Capture the cell that displays the provided text and extract its (X, Y) central coordinate. 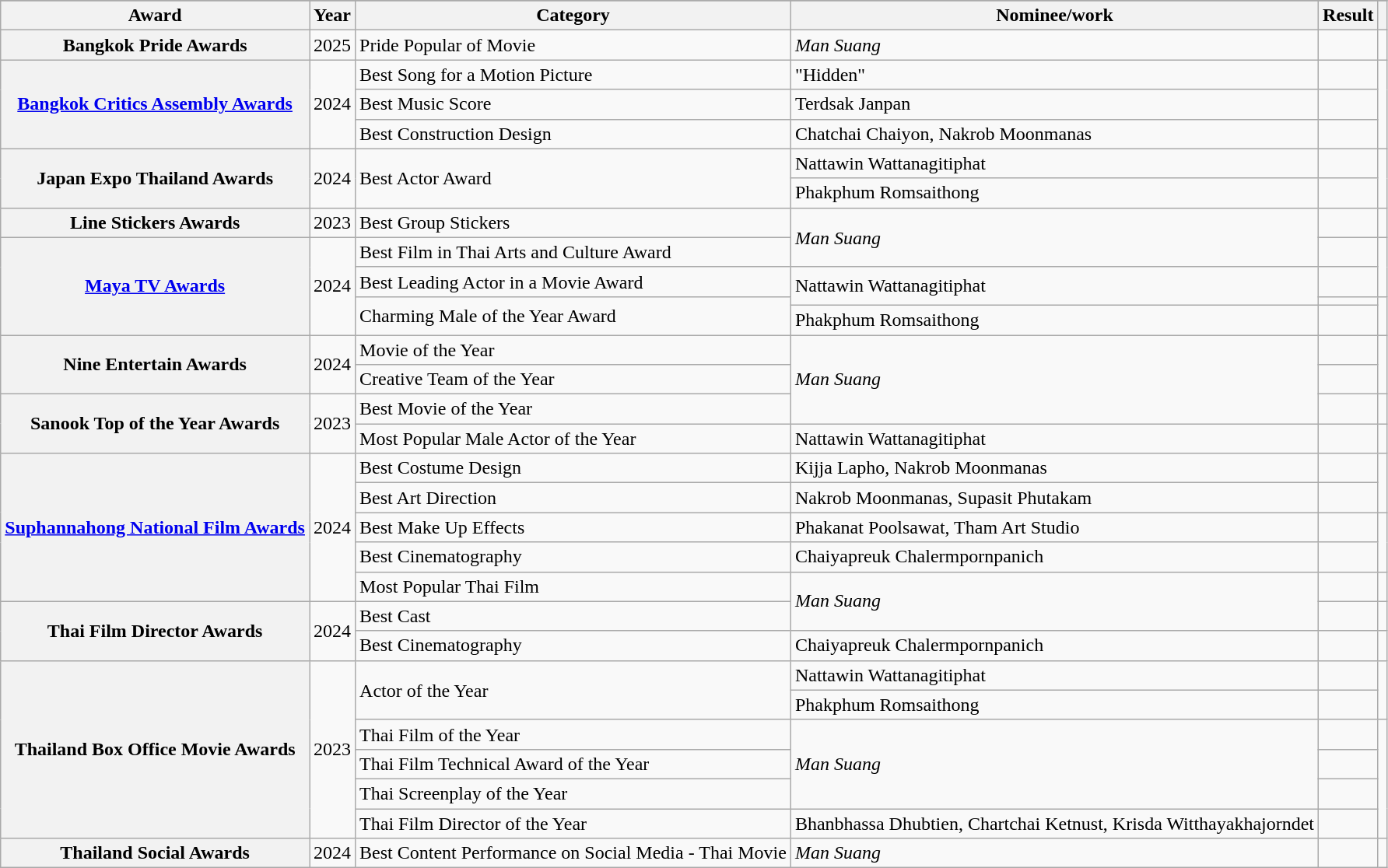
Best Actor Award (573, 178)
Best Construction Design (573, 134)
Line Stickers Awards (156, 222)
Thailand Social Awards (156, 853)
Maya TV Awards (156, 286)
Suphannahong National Film Awards (156, 527)
Best Make Up Effects (573, 527)
Thailand Box Office Movie Awards (156, 749)
Best Music Score (573, 104)
Movie of the Year (573, 349)
Terdsak Janpan (1054, 104)
Nakrob Moonmanas, Supasit Phutakam (1054, 498)
Japan Expo Thailand Awards (156, 178)
Best Costume Design (573, 468)
Best Leading Actor in a Movie Award (573, 282)
Best Art Direction (573, 498)
Nine Entertain Awards (156, 364)
Thai Screenplay of the Year (573, 793)
Thai Film Director Awards (156, 631)
Bangkok Pride Awards (156, 45)
Year (333, 16)
Thai Film of the Year (573, 734)
Bangkok Critics Assembly Awards (156, 104)
Best Group Stickers (573, 222)
"Hidden" (1054, 75)
Charming Male of the Year Award (573, 316)
Chatchai Chaiyon, Nakrob Moonmanas (1054, 134)
Best Content Performance on Social Media - Thai Movie (573, 853)
2025 (333, 45)
Bhanbhassa Dhubtien, Chartchai Ketnust, Krisda Witthayakhajorndet (1054, 824)
Most Popular Male Actor of the Year (573, 439)
Actor of the Year (573, 690)
Creative Team of the Year (573, 380)
Kijja Lapho, Nakrob Moonmanas (1054, 468)
Sanook Top of the Year Awards (156, 424)
Thai Film Technical Award of the Year (573, 764)
Best Movie of the Year (573, 409)
Award (156, 16)
Nominee/work (1054, 16)
Best Film in Thai Arts and Culture Award (573, 252)
Pride Popular of Movie (573, 45)
Result (1348, 16)
Best Cast (573, 616)
Phakanat Poolsawat, Tham Art Studio (1054, 527)
Category (573, 16)
Most Popular Thai Film (573, 586)
Thai Film Director of the Year (573, 824)
Best Song for a Motion Picture (573, 75)
